Scan for the cell matching the given text and deliver its (X, Y) coordinate at center. 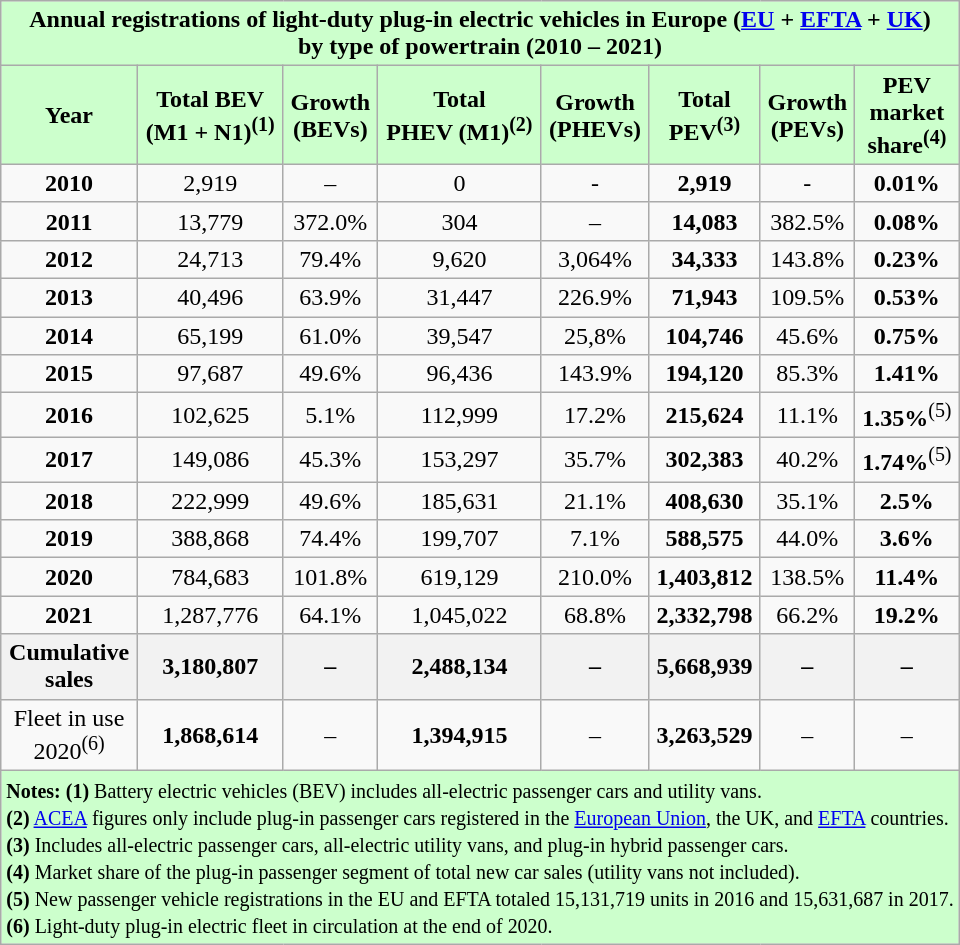
Cumulativesales (69, 666)
Total PEV(3) (705, 116)
71,943 (705, 298)
304 (460, 221)
44.0% (807, 539)
34,333 (705, 259)
619,129 (460, 577)
11.1% (807, 416)
45.3% (330, 460)
17.2% (594, 416)
Total PHEV (M1)(2) (460, 116)
2018 (69, 501)
Annual registrations of light-duty plug-in electric vehicles in Europe (EU + EFTA + UK)by type of powertrain (2010 – 2021) (480, 34)
2,332,798 (705, 615)
25,8% (594, 336)
0.75% (908, 336)
2012 (69, 259)
149,086 (210, 460)
Growth(BEVs) (330, 116)
3.6% (908, 539)
21.1% (594, 501)
63.9% (330, 298)
1,868,614 (210, 735)
112,999 (460, 416)
3,263,529 (705, 735)
1,045,022 (460, 615)
35.7% (594, 460)
215,624 (705, 416)
35.1% (807, 501)
2017 (69, 460)
2,488,134 (460, 666)
1.35%(5) (908, 416)
3,180,807 (210, 666)
1,287,776 (210, 615)
2015 (69, 374)
7.1% (594, 539)
194,120 (705, 374)
0.01% (908, 183)
388,868 (210, 539)
40,496 (210, 298)
PEVmarket share(4) (908, 116)
31,447 (460, 298)
0.23% (908, 259)
3,064% (594, 259)
0 (460, 183)
39,547 (460, 336)
2.5% (908, 501)
5.1% (330, 416)
9,620 (460, 259)
1.41% (908, 374)
68.8% (594, 615)
19.2% (908, 615)
2016 (69, 416)
102,625 (210, 416)
101.8% (330, 577)
2010 (69, 183)
138.5% (807, 577)
210.0% (594, 577)
185,631 (460, 501)
45.6% (807, 336)
Growth(PEVs) (807, 116)
11.4% (908, 577)
302,383 (705, 460)
226.9% (594, 298)
96,436 (460, 374)
153,297 (460, 460)
588,575 (705, 539)
222,999 (210, 501)
14,083 (705, 221)
408,630 (705, 501)
2013 (69, 298)
Fleet in use2020(6) (69, 735)
109.5% (807, 298)
784,683 (210, 577)
64.1% (330, 615)
143.9% (594, 374)
65,199 (210, 336)
2020 (69, 577)
Growth(PHEVs) (594, 116)
13,779 (210, 221)
0.08% (908, 221)
104,746 (705, 336)
143.8% (807, 259)
372.0% (330, 221)
79.4% (330, 259)
2014 (69, 336)
61.0% (330, 336)
1,394,915 (460, 735)
24,713 (210, 259)
382.5% (807, 221)
2019 (69, 539)
Total BEV(M1 + N1)(1) (210, 116)
Year (69, 116)
40.2% (807, 460)
66.2% (807, 615)
74.4% (330, 539)
97,687 (210, 374)
0.53% (908, 298)
1.74%(5) (908, 460)
199,707 (460, 539)
5,668,939 (705, 666)
85.3% (807, 374)
2011 (69, 221)
1,403,812 (705, 577)
2021 (69, 615)
